From the cell containing the given text, extract its center point as (x, y) coordinate. 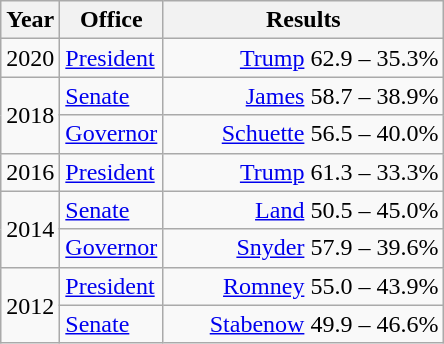
Snyder 57.9 – 39.6% (304, 248)
Trump 61.3 – 33.3% (304, 172)
2020 (30, 58)
2012 (30, 305)
2014 (30, 229)
James 58.7 – 38.9% (304, 96)
Results (304, 20)
Trump 62.9 – 35.3% (304, 58)
Stabenow 49.9 – 46.6% (304, 324)
2016 (30, 172)
2018 (30, 115)
Office (112, 20)
Romney 55.0 – 43.9% (304, 286)
Schuette 56.5 – 40.0% (304, 134)
Land 50.5 – 45.0% (304, 210)
Year (30, 20)
